Return the [x, y] coordinate for the center point of the cell that contains the specified text.  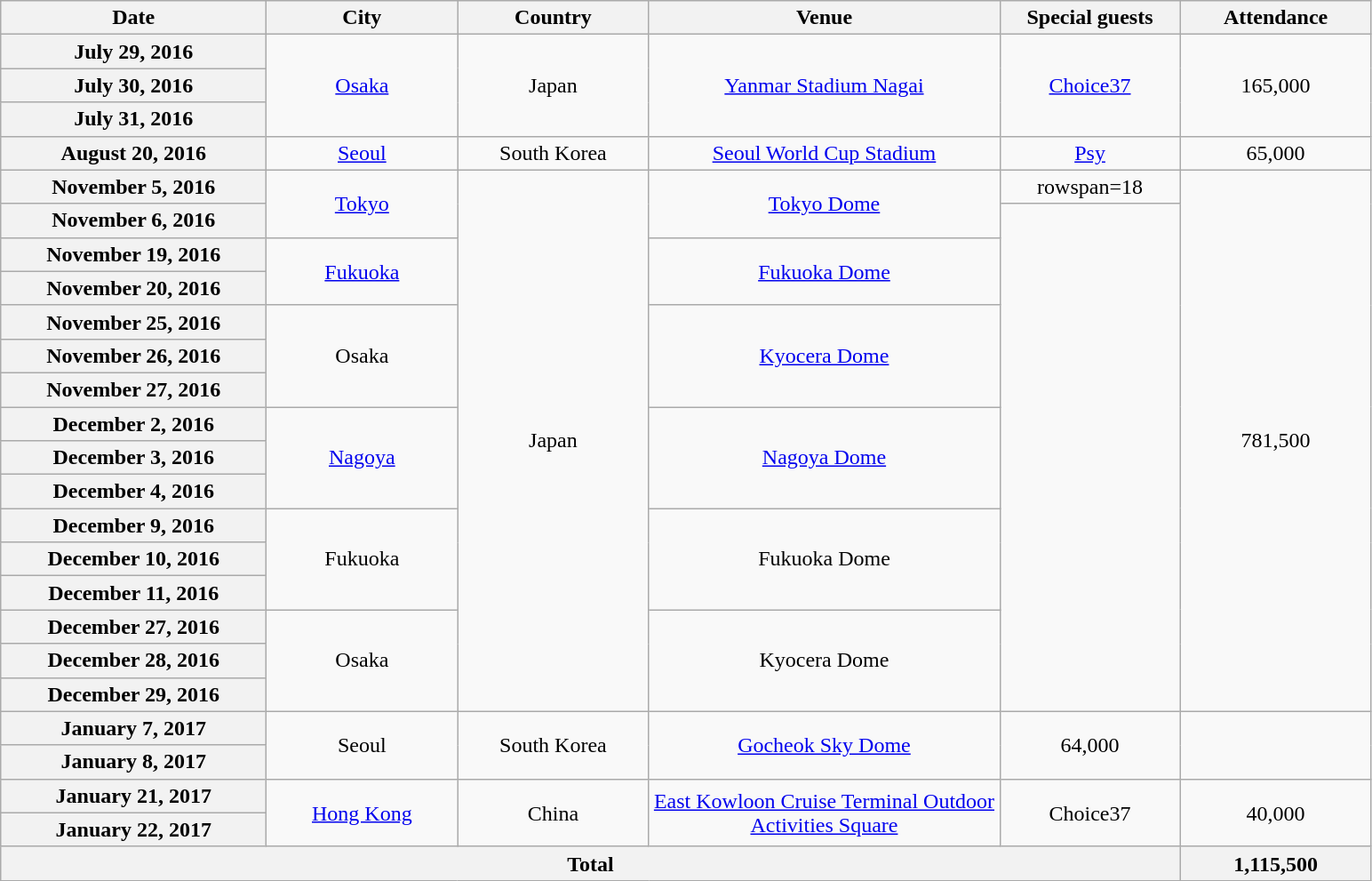
165,000 [1276, 85]
Attendance [1276, 18]
Special guests [1089, 18]
December 10, 2016 [133, 559]
City [363, 18]
November 20, 2016 [133, 288]
65,000 [1276, 153]
Country [553, 18]
July 30, 2016 [133, 85]
781,500 [1276, 441]
Tokyo [363, 204]
July 29, 2016 [133, 52]
December 28, 2016 [133, 661]
Yanmar Stadium Nagai [825, 85]
January 8, 2017 [133, 762]
December 9, 2016 [133, 525]
January 21, 2017 [133, 796]
November 27, 2016 [133, 389]
China [553, 813]
Tokyo Dome [825, 204]
November 5, 2016 [133, 187]
Nagoya Dome [825, 458]
East Kowloon Cruise Terminal Outdoor Activities Square [825, 813]
November 26, 2016 [133, 356]
64,000 [1089, 745]
January 22, 2017 [133, 829]
rowspan=18 [1089, 187]
December 27, 2016 [133, 627]
December 11, 2016 [133, 593]
December 3, 2016 [133, 458]
November 19, 2016 [133, 254]
August 20, 2016 [133, 153]
40,000 [1276, 813]
Nagoya [363, 458]
1,115,500 [1276, 863]
November 6, 2016 [133, 220]
July 31, 2016 [133, 119]
January 7, 2017 [133, 728]
Venue [825, 18]
Date [133, 18]
Seoul World Cup Stadium [825, 153]
December 29, 2016 [133, 694]
November 25, 2016 [133, 322]
Total [590, 863]
December 2, 2016 [133, 424]
Gocheok Sky Dome [825, 745]
December 4, 2016 [133, 492]
Psy [1089, 153]
Hong Kong [363, 813]
